Detect which cell encompasses the target text, then output its [X, Y] center coordinate. 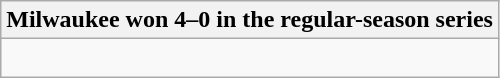
Milwaukee won 4–0 in the regular-season series [250, 20]
